For the text-containing cell, return its midpoint in (x, y) coordinate format. 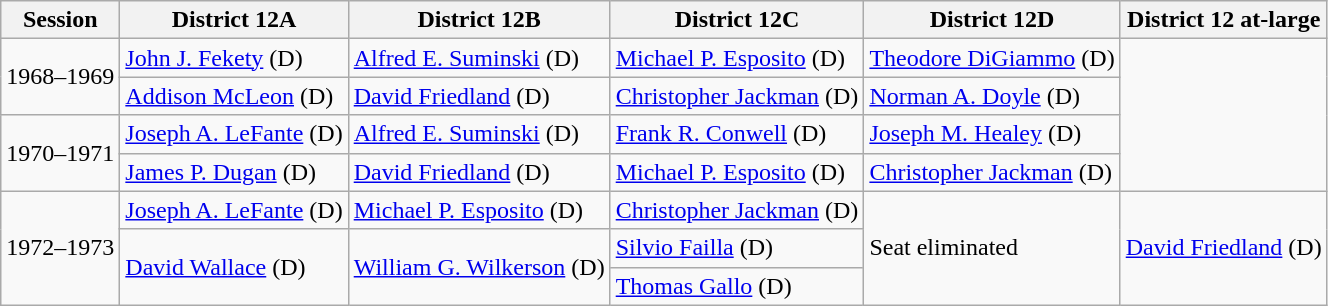
District 12 at-large (1224, 20)
Frank R. Conwell (D) (737, 134)
Session (60, 20)
William G. Wilkerson (D) (479, 267)
John J. Fekety (D) (234, 58)
Addison McLeon (D) (234, 96)
1970–1971 (60, 153)
1972–1973 (60, 248)
District 12B (479, 20)
David Wallace (D) (234, 267)
District 12A (234, 20)
Thomas Gallo (D) (737, 286)
District 12D (992, 20)
Norman A. Doyle (D) (992, 96)
Joseph M. Healey (D) (992, 134)
District 12C (737, 20)
1968–1969 (60, 77)
Theodore DiGiammo (D) (992, 58)
Silvio Failla (D) (737, 248)
Seat eliminated (992, 248)
James P. Dugan (D) (234, 172)
